From the cell containing the given text, extract its center point as (x, y) coordinate. 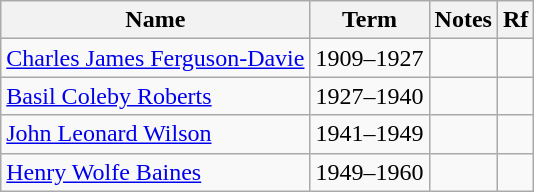
1941–1949 (370, 134)
Charles James Ferguson-Davie (156, 58)
1909–1927 (370, 58)
Rf (515, 20)
Notes (463, 20)
Henry Wolfe Baines (156, 172)
Basil Coleby Roberts (156, 96)
Term (370, 20)
1927–1940 (370, 96)
1949–1960 (370, 172)
John Leonard Wilson (156, 134)
Name (156, 20)
